Output the (x, y) coordinate of the center of the cell containing the given text.  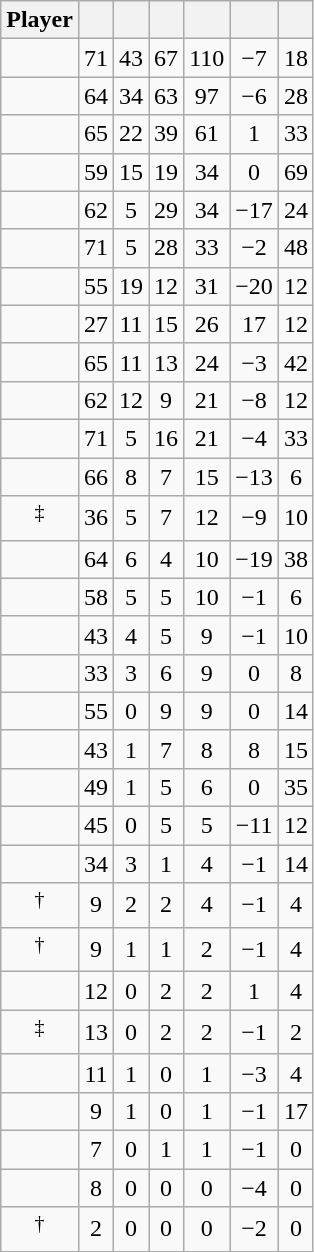
−17 (254, 210)
69 (296, 172)
110 (207, 58)
−11 (254, 826)
45 (96, 826)
67 (166, 58)
−9 (254, 518)
36 (96, 518)
97 (207, 96)
−8 (254, 400)
−6 (254, 96)
35 (296, 787)
42 (296, 362)
22 (132, 134)
39 (166, 134)
49 (96, 787)
−13 (254, 477)
Player (40, 20)
59 (96, 172)
63 (166, 96)
31 (207, 286)
18 (296, 58)
48 (296, 248)
38 (296, 559)
27 (96, 324)
66 (96, 477)
−7 (254, 58)
−19 (254, 559)
61 (207, 134)
26 (207, 324)
−20 (254, 286)
16 (166, 438)
29 (166, 210)
58 (96, 597)
